Provide the [X, Y] coordinate of the cell's center where the given text is located.  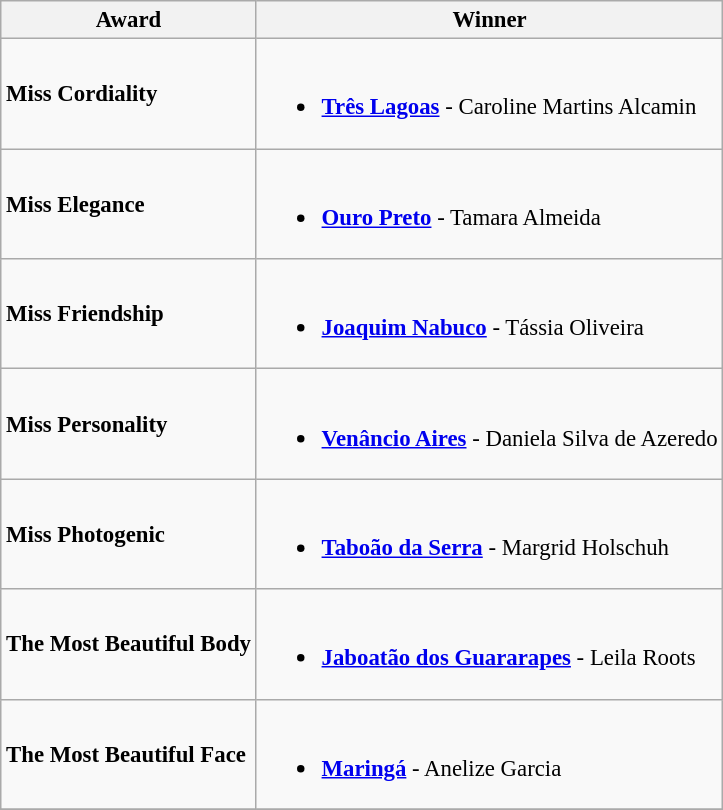
Ouro Preto - Tamara Almeida [490, 204]
Maringá - Anelize Garcia [490, 754]
The Most Beautiful Body [129, 644]
Joaquim Nabuco - Tássia Oliveira [490, 314]
Jaboatão dos Guararapes - Leila Roots [490, 644]
Miss Personality [129, 424]
Miss Friendship [129, 314]
The Most Beautiful Face [129, 754]
Miss Photogenic [129, 534]
Winner [490, 20]
Três Lagoas - Caroline Martins Alcamin [490, 94]
Award [129, 20]
Venâncio Aires - Daniela Silva de Azeredo [490, 424]
Miss Cordiality [129, 94]
Miss Elegance [129, 204]
Taboão da Serra - Margrid Holschuh [490, 534]
